Provide the (x, y) coordinate of the cell's center where the given text is located.  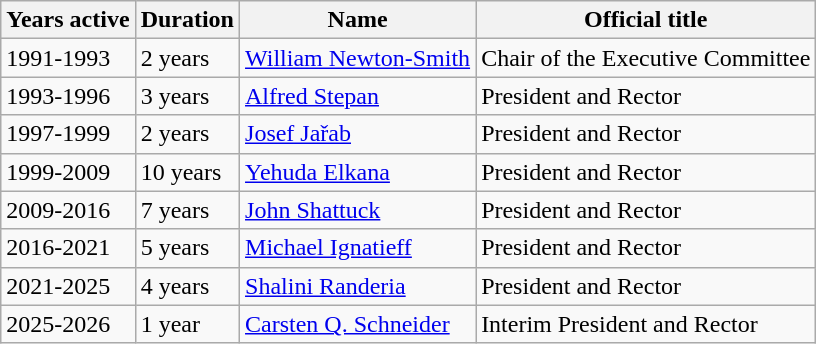
7 years (187, 210)
Yehuda Elkana (358, 172)
Interim President and Rector (646, 324)
Years active (68, 20)
Name (358, 20)
Michael Ignatieff (358, 248)
William Newton-Smith (358, 58)
2025-2026 (68, 324)
Shalini Randeria (358, 286)
Alfred Stepan (358, 96)
John Shattuck (358, 210)
1999-2009 (68, 172)
10 years (187, 172)
2016-2021 (68, 248)
Chair of the Executive Committee (646, 58)
1 year (187, 324)
2021-2025 (68, 286)
2009-2016 (68, 210)
Josef Jařab (358, 134)
Carsten Q. Schneider (358, 324)
1991-1993 (68, 58)
5 years (187, 248)
1997-1999 (68, 134)
Duration (187, 20)
3 years (187, 96)
4 years (187, 286)
Official title (646, 20)
1993-1996 (68, 96)
